Pinpoint the cell where the given text exists, returning its [x, y] midpoint coordinate. 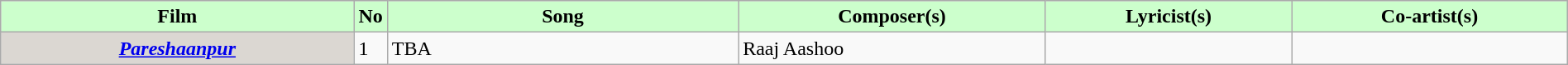
Song [562, 17]
Lyricist(s) [1168, 17]
No [370, 17]
TBA [562, 48]
Pareshaanpur [177, 48]
1 [370, 48]
Composer(s) [892, 17]
Co-artist(s) [1429, 17]
Film [177, 17]
Raaj Aashoo [892, 48]
